Scan for the cell matching the given text and deliver its (x, y) coordinate at center. 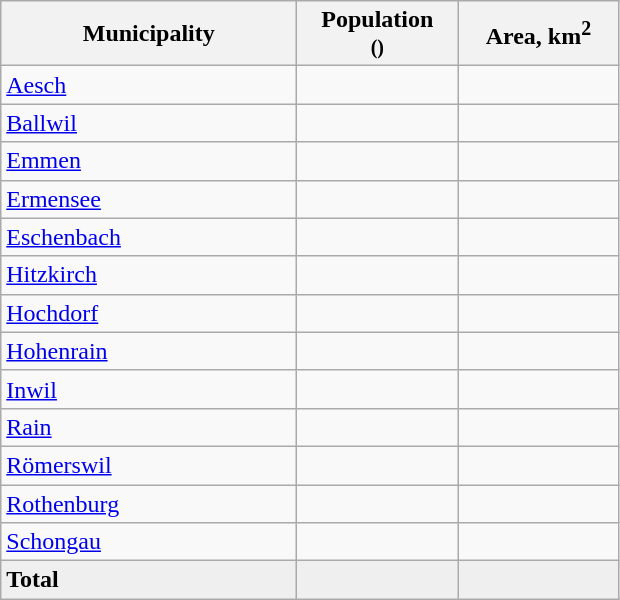
Area, km2 (538, 34)
Hitzkirch (149, 275)
Hochdorf (149, 313)
Rain (149, 427)
Total (149, 580)
Ermensee (149, 199)
Aesch (149, 85)
Inwil (149, 389)
Römerswil (149, 465)
Emmen (149, 161)
Rothenburg (149, 503)
Ballwil (149, 123)
Population() (378, 34)
Schongau (149, 542)
Municipality (149, 34)
Eschenbach (149, 237)
Hohenrain (149, 351)
